Capture the cell that displays the provided text and extract its [X, Y] central coordinate. 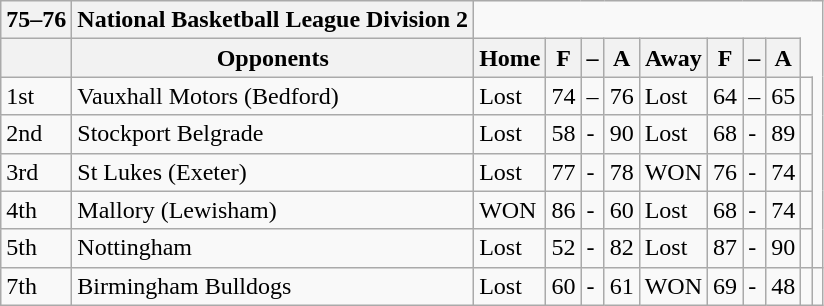
Birmingham Bulldogs [273, 286]
64 [726, 96]
5th [36, 248]
Vauxhall Motors (Bedford) [273, 96]
2nd [36, 134]
Away [673, 58]
St Lukes (Exeter) [273, 172]
Opponents [273, 58]
78 [622, 172]
69 [726, 286]
58 [564, 134]
Nottingham [273, 248]
Mallory (Lewisham) [273, 210]
3rd [36, 172]
4th [36, 210]
1st [36, 96]
82 [622, 248]
65 [784, 96]
Home [510, 58]
89 [784, 134]
75–76 [36, 20]
National Basketball League Division 2 [273, 20]
61 [622, 286]
77 [564, 172]
86 [564, 210]
Stockport Belgrade [273, 134]
52 [564, 248]
87 [726, 248]
7th [36, 286]
48 [784, 286]
